Pinpoint the cell where the given text exists, returning its [X, Y] midpoint coordinate. 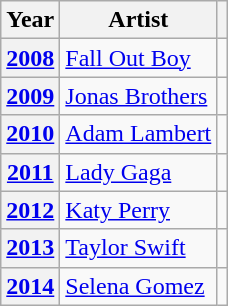
Katy Perry [138, 210]
2009 [30, 96]
2012 [30, 210]
2014 [30, 286]
Fall Out Boy [138, 58]
Year [30, 20]
Lady Gaga [138, 172]
2013 [30, 248]
Taylor Swift [138, 248]
Selena Gomez [138, 286]
Jonas Brothers [138, 96]
2010 [30, 134]
2008 [30, 58]
Adam Lambert [138, 134]
Artist [138, 20]
2011 [30, 172]
